Extract the (x, y) coordinate from the center of the cell holding the provided text.  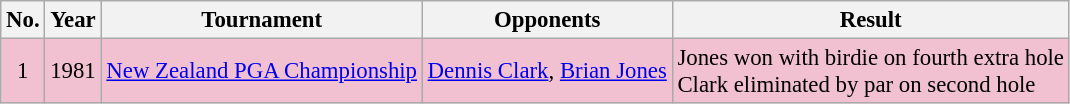
1981 (73, 72)
New Zealand PGA Championship (262, 72)
Jones won with birdie on fourth extra holeClark eliminated by par on second hole (870, 72)
Dennis Clark, Brian Jones (547, 72)
Result (870, 20)
1 (23, 72)
No. (23, 20)
Opponents (547, 20)
Tournament (262, 20)
Year (73, 20)
